Return the (X, Y) coordinate for the center point of the cell that contains the specified text.  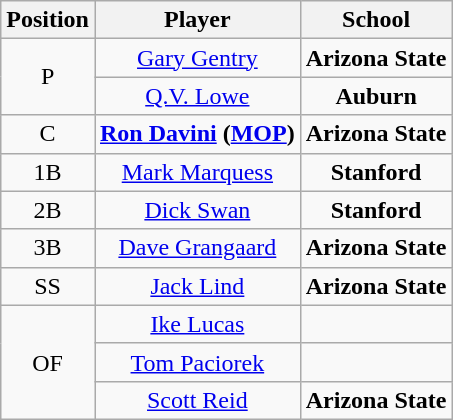
Jack Lind (197, 286)
School (376, 20)
Player (197, 20)
Dick Swan (197, 210)
Mark Marquess (197, 172)
Ike Lucas (197, 324)
SS (48, 286)
3B (48, 248)
2B (48, 210)
Auburn (376, 96)
P (48, 77)
Q.V. Lowe (197, 96)
Position (48, 20)
Ron Davini (MOP) (197, 134)
Tom Paciorek (197, 362)
1B (48, 172)
Gary Gentry (197, 58)
Scott Reid (197, 400)
OF (48, 362)
Dave Grangaard (197, 248)
C (48, 134)
